From the cell containing the given text, extract its center point as [X, Y] coordinate. 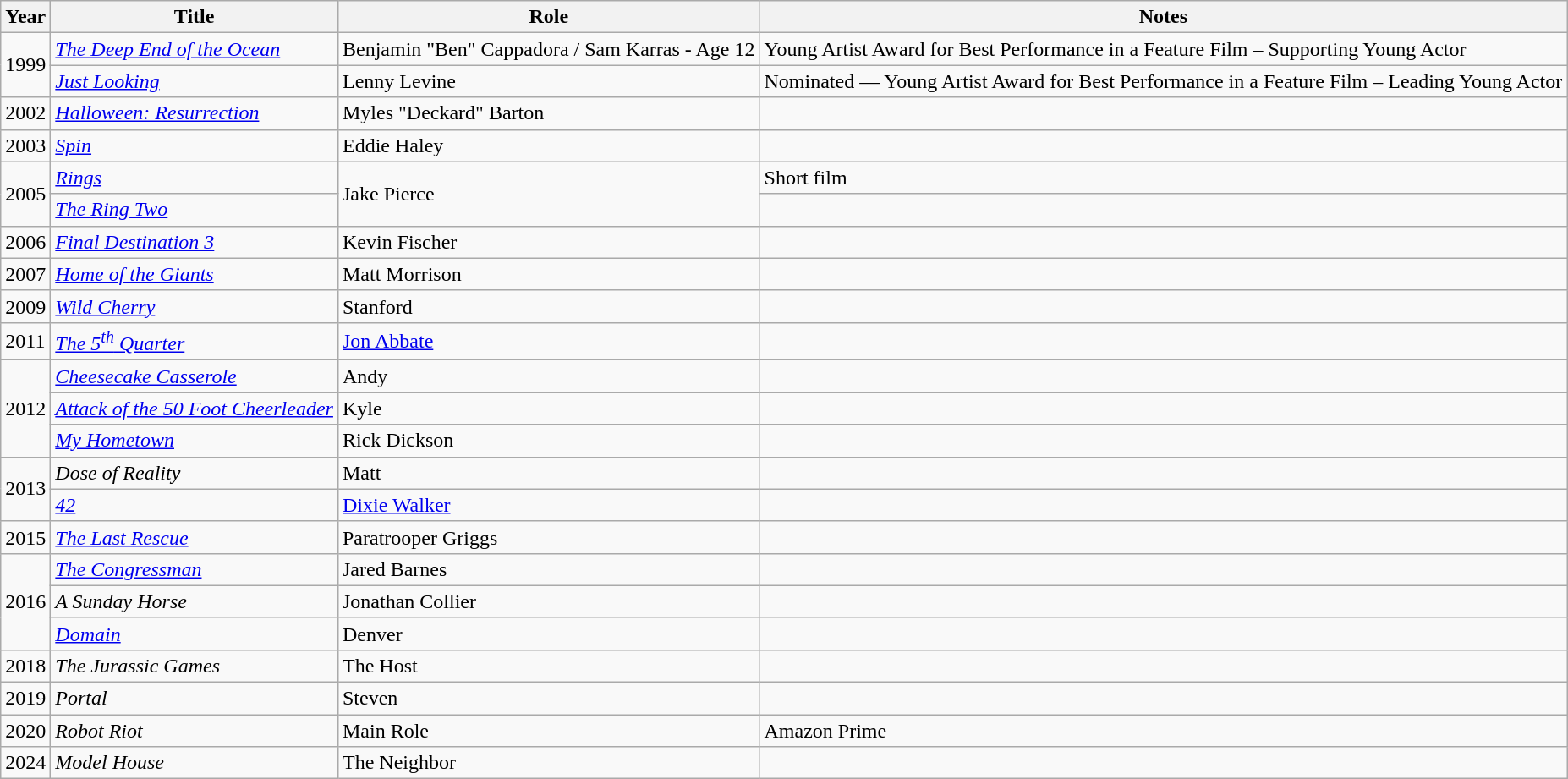
Cheesecake Casserole [195, 376]
2003 [25, 145]
The Deep End of the Ocean [195, 49]
2002 [25, 113]
2019 [25, 699]
Kevin Fischer [548, 242]
2005 [25, 194]
Model House [195, 763]
2007 [25, 274]
The Ring Two [195, 210]
A Sunday Horse [195, 601]
42 [195, 505]
2018 [25, 666]
2024 [25, 763]
Jake Pierce [548, 194]
Nominated — Young Artist Award for Best Performance in a Feature Film – Leading Young Actor [1164, 81]
Main Role [548, 731]
Notes [1164, 17]
Final Destination 3 [195, 242]
Amazon Prime [1164, 731]
Denver [548, 634]
Rings [195, 178]
Home of the Giants [195, 274]
Rick Dickson [548, 441]
Matt Morrison [548, 274]
The Host [548, 666]
2012 [25, 409]
Jon Abbate [548, 342]
Jonathan Collier [548, 601]
Myles "Deckard" Barton [548, 113]
2011 [25, 342]
Jared Barnes [548, 569]
Dixie Walker [548, 505]
My Hometown [195, 441]
Dose of Reality [195, 473]
Matt [548, 473]
2006 [25, 242]
The Jurassic Games [195, 666]
Kyle [548, 409]
Wild Cherry [195, 306]
Stanford [548, 306]
Benjamin "Ben" Cappadora / Sam Karras - Age 12 [548, 49]
Attack of the 50 Foot Cheerleader [195, 409]
Just Looking [195, 81]
The Neighbor [548, 763]
Steven [548, 699]
Paratrooper Griggs [548, 537]
The Last Rescue [195, 537]
Year [25, 17]
Andy [548, 376]
2016 [25, 601]
Eddie Haley [548, 145]
Spin [195, 145]
2013 [25, 489]
Portal [195, 699]
Young Artist Award for Best Performance in a Feature Film – Supporting Young Actor [1164, 49]
Halloween: Resurrection [195, 113]
2020 [25, 731]
Lenny Levine [548, 81]
Title [195, 17]
2009 [25, 306]
Robot Riot [195, 731]
Short film [1164, 178]
Role [548, 17]
2015 [25, 537]
The Congressman [195, 569]
Domain [195, 634]
The 5th Quarter [195, 342]
1999 [25, 65]
